Scan for the cell matching the given text and deliver its (X, Y) coordinate at center. 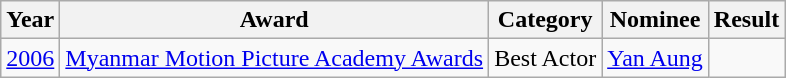
2006 (30, 58)
Nominee (656, 20)
Best Actor (546, 58)
Award (274, 20)
Myanmar Motion Picture Academy Awards (274, 58)
Category (546, 20)
Year (30, 20)
Result (746, 20)
Yan Aung (656, 58)
